Capture the cell that displays the provided text and extract its [x, y] central coordinate. 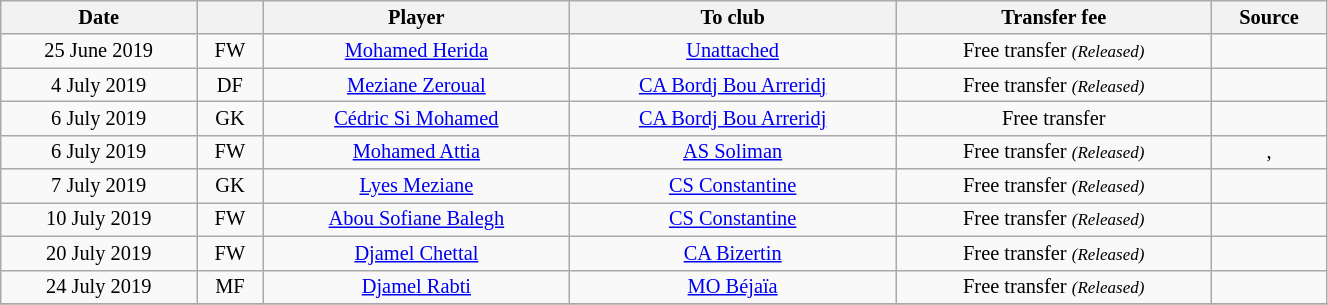
Date [99, 17]
Djamel Chettal [416, 253]
Djamel Rabti [416, 287]
Player [416, 17]
25 June 2019 [99, 51]
MO Béjaïa [733, 287]
10 July 2019 [99, 219]
, [1270, 152]
4 July 2019 [99, 85]
Cédric Si Mohamed [416, 118]
Transfer fee [1054, 17]
Free transfer [1054, 118]
DF [230, 85]
MF [230, 287]
20 July 2019 [99, 253]
Source [1270, 17]
Mohamed Attia [416, 152]
Unattached [733, 51]
CA Bizertin [733, 253]
24 July 2019 [99, 287]
AS Soliman [733, 152]
To club [733, 17]
7 July 2019 [99, 186]
Mohamed Herida [416, 51]
Abou Sofiane Balegh [416, 219]
Lyes Meziane [416, 186]
Meziane Zeroual [416, 85]
